Find where the given text appears and provide that cell's center as [X, Y] coordinate. 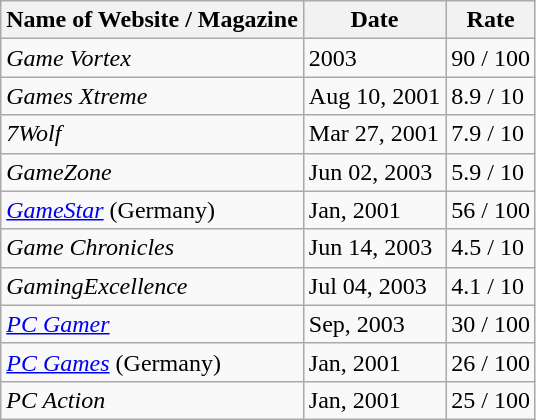
PC Gamer [152, 324]
GamingExcellence [152, 286]
2003 [374, 58]
Date [374, 20]
GameStar (Germany) [152, 210]
Game Vortex [152, 58]
Jun 02, 2003 [374, 172]
56 / 100 [491, 210]
7.9 / 10 [491, 134]
8.9 / 10 [491, 96]
Sep, 2003 [374, 324]
30 / 100 [491, 324]
Jun 14, 2003 [374, 248]
Games Xtreme [152, 96]
26 / 100 [491, 362]
GameZone [152, 172]
Mar 27, 2001 [374, 134]
Game Chronicles [152, 248]
90 / 100 [491, 58]
25 / 100 [491, 400]
Jul 04, 2003 [374, 286]
7Wolf [152, 134]
Rate [491, 20]
5.9 / 10 [491, 172]
PC Games (Germany) [152, 362]
Name of Website / Magazine [152, 20]
PC Action [152, 400]
4.1 / 10 [491, 286]
Aug 10, 2001 [374, 96]
4.5 / 10 [491, 248]
